Capture the cell that displays the provided text and extract its [x, y] central coordinate. 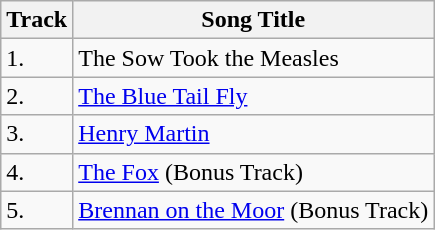
The Sow Took the Measles [254, 58]
1. [37, 58]
Song Title [254, 20]
2. [37, 96]
Brennan on the Moor (Bonus Track) [254, 210]
Track [37, 20]
The Blue Tail Fly [254, 96]
5. [37, 210]
The Fox (Bonus Track) [254, 172]
Henry Martin [254, 134]
4. [37, 172]
3. [37, 134]
